Capture the cell that displays the provided text and extract its (x, y) central coordinate. 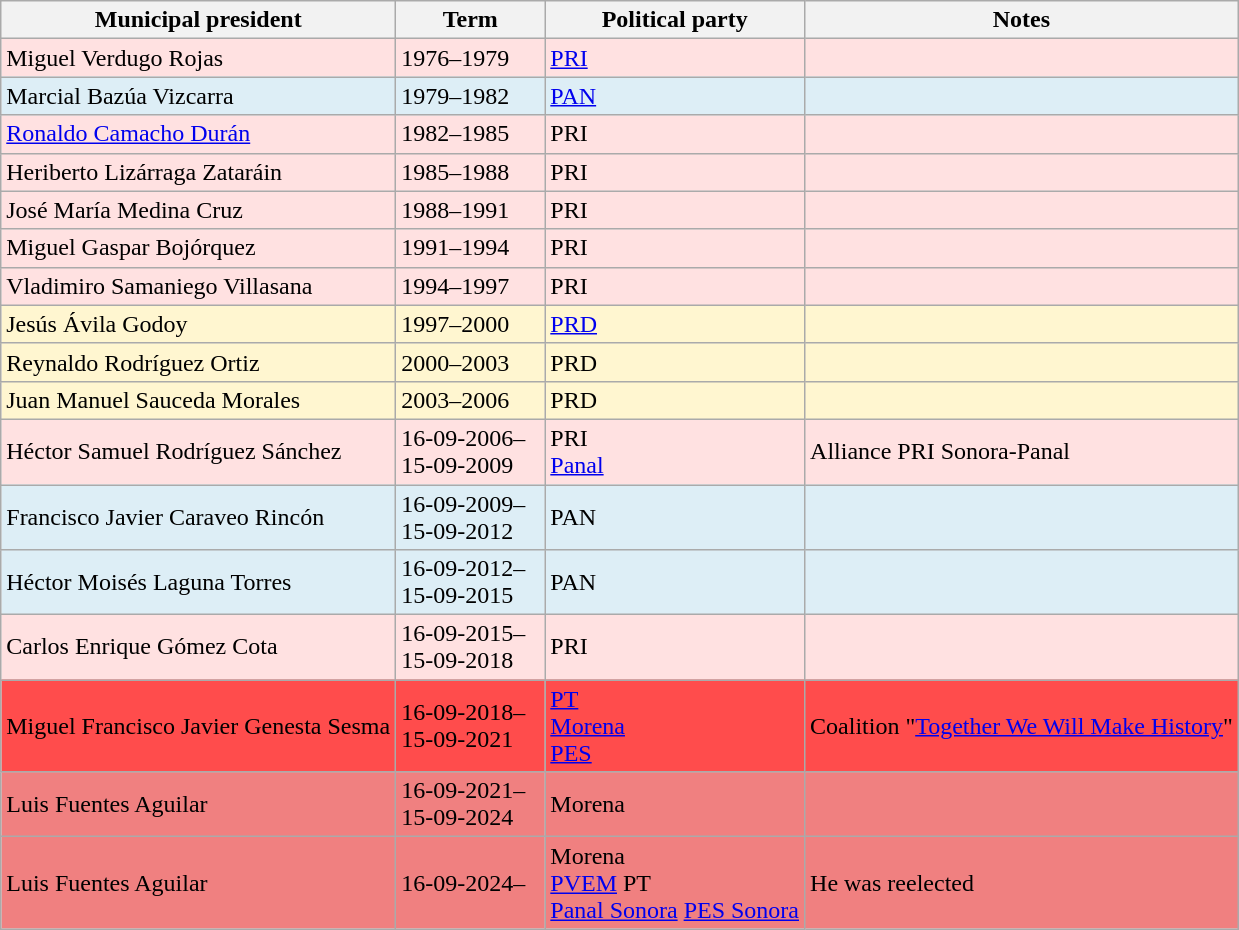
Miguel Verdugo Rojas (198, 58)
Miguel Francisco Javier Genesta Sesma (198, 726)
2003–2006 (470, 400)
1994–1997 (470, 286)
PRI Panal (675, 452)
16-09-2009–15-09-2012 (470, 516)
16-09-2012–15-09-2015 (470, 582)
Vladimiro Samaniego Villasana (198, 286)
Heriberto Lizárraga Zataráin (198, 172)
Miguel Gaspar Bojórquez (198, 248)
Municipal president (198, 20)
1985–1988 (470, 172)
Francisco Javier Caraveo Rincón (198, 516)
1979–1982 (470, 96)
16-09-2015–15-09-2018 (470, 648)
Héctor Samuel Rodríguez Sánchez (198, 452)
16-09-2006–15-09-2009 (470, 452)
Morena (675, 804)
Héctor Moisés Laguna Torres (198, 582)
Alliance PRI Sonora-Panal (1022, 452)
Marcial Bazúa Vizcarra (198, 96)
2000–2003 (470, 362)
PT Morena PES (675, 726)
Reynaldo Rodríguez Ortiz (198, 362)
Carlos Enrique Gómez Cota (198, 648)
Morena PVEM PT Panal Sonora PES Sonora (675, 883)
Term (470, 20)
1982–1985 (470, 134)
16-09-2018–15-09-2021 (470, 726)
Jesús Ávila Godoy (198, 324)
1988–1991 (470, 210)
Ronaldo Camacho Durán (198, 134)
Coalition "Together We Will Make History" (1022, 726)
1991–1994 (470, 248)
José María Medina Cruz (198, 210)
16-09-2021–15-09-2024 (470, 804)
16-09-2024– (470, 883)
Political party (675, 20)
He was reelected (1022, 883)
1976–1979 (470, 58)
1997–2000 (470, 324)
Notes (1022, 20)
Juan Manuel Sauceda Morales (198, 400)
